For the text-containing cell, return its midpoint in [X, Y] coordinate format. 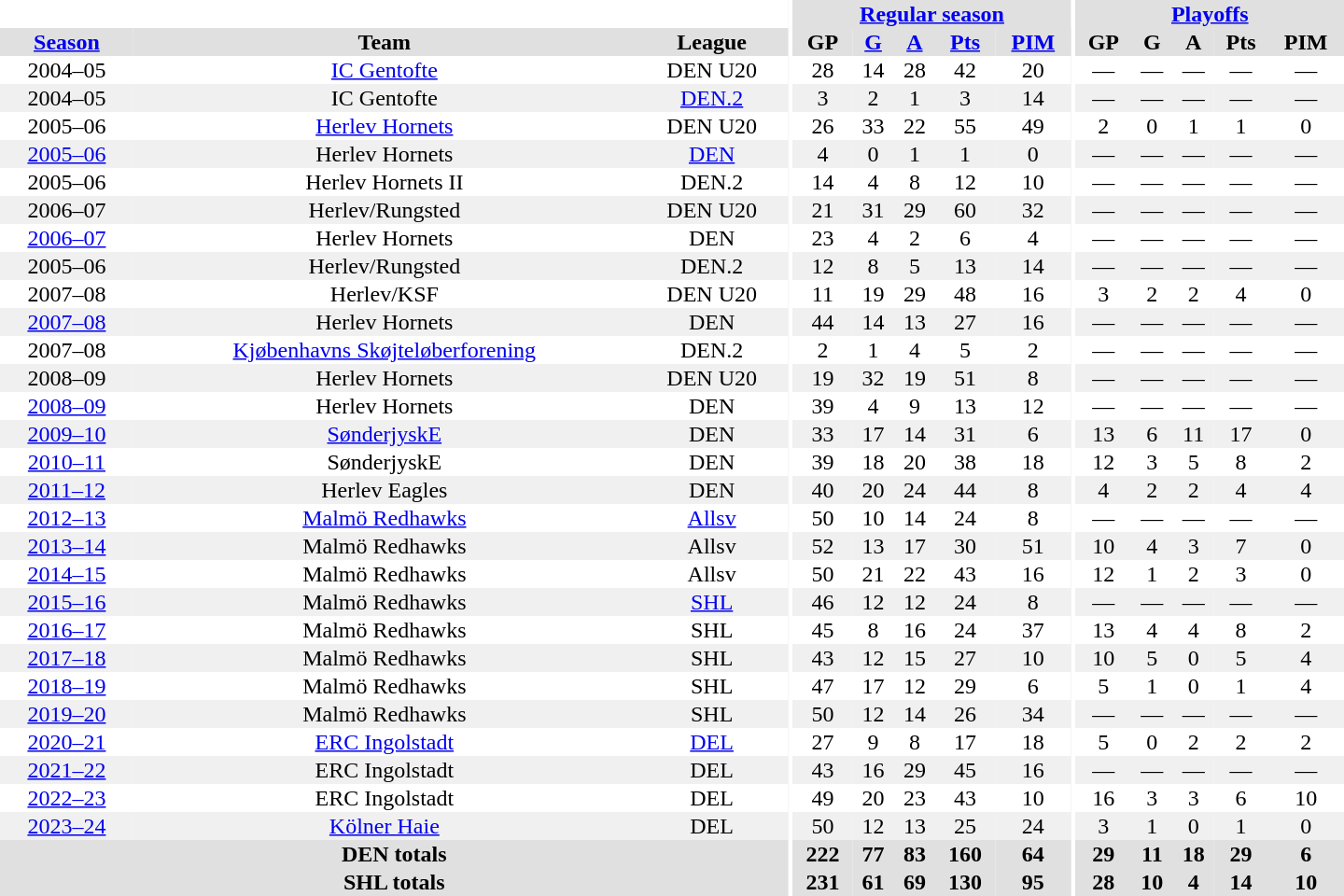
30 [965, 546]
Kjøbenhavns Skøjteløberforening [385, 350]
2023–24 [67, 826]
48 [965, 294]
83 [915, 854]
77 [873, 854]
Season [67, 42]
130 [965, 882]
2010–11 [67, 462]
SHL totals [394, 882]
2013–14 [67, 546]
34 [1033, 714]
2014–15 [67, 574]
Kölner Haie [385, 826]
95 [1033, 882]
15 [915, 658]
League [712, 42]
60 [965, 210]
2012–13 [67, 518]
2009–10 [67, 434]
Playoffs [1210, 14]
160 [965, 854]
2019–20 [67, 714]
Herlev Hornets II [385, 182]
69 [915, 882]
231 [822, 882]
Regular season [931, 14]
2015–16 [67, 602]
222 [822, 854]
61 [873, 882]
7 [1241, 546]
DEN totals [394, 854]
25 [965, 826]
2020–21 [67, 742]
Herlev Eagles [385, 490]
Team [385, 42]
55 [965, 126]
Herlev/KSF [385, 294]
2018–19 [67, 686]
37 [1033, 630]
52 [822, 546]
2022–23 [67, 798]
2021–22 [67, 770]
2017–18 [67, 658]
2011–12 [67, 490]
2016–17 [67, 630]
46 [822, 602]
64 [1033, 854]
47 [822, 686]
38 [965, 462]
40 [822, 490]
42 [965, 70]
